Determine the [x, y] coordinate at the center of the cell enclosing the given text.  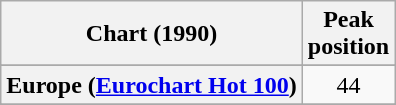
44 [348, 85]
Chart (1990) [152, 34]
Europe (Eurochart Hot 100) [152, 85]
Peakposition [348, 34]
